Output the (x, y) coordinate of the center of the cell containing the given text.  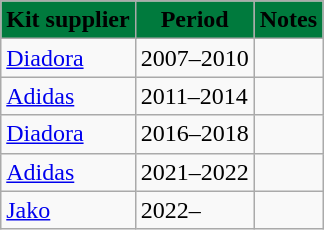
Period (194, 20)
2007–2010 (194, 58)
2021–2022 (194, 172)
Kit supplier (68, 20)
Notes (288, 20)
Jako (68, 210)
2016–2018 (194, 134)
2022– (194, 210)
2011–2014 (194, 96)
